Determine the (x, y) coordinate at the center of the cell enclosing the given text.  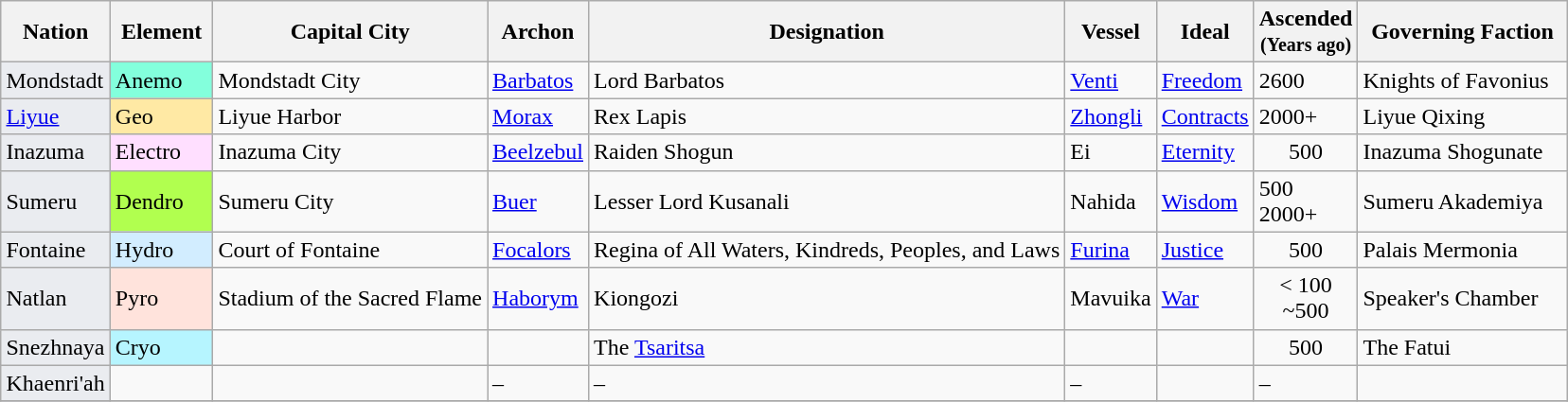
Element (161, 32)
Electro (161, 152)
Focalors (538, 250)
Palais Mermonia (1462, 250)
Cryo (161, 347)
Anemo (161, 80)
Governing Faction (1462, 32)
Mondstadt (55, 80)
Ei (1111, 152)
Fontaine (55, 250)
Regina of All Waters, Kindreds, Peoples, and Laws (828, 250)
Liyue Harbor (350, 116)
War (1204, 299)
Ascended(Years ago) (1306, 32)
Raiden Shogun (828, 152)
Barbatos (538, 80)
Geo (161, 116)
Designation (828, 32)
Speaker's Chamber (1462, 299)
< 100~500 (1306, 299)
Inazuma City (350, 152)
Stadium of the Sacred Flame (350, 299)
Dendro (161, 201)
Hydro (161, 250)
Buer (538, 201)
Ideal (1204, 32)
Snezhnaya (55, 347)
Natlan (55, 299)
Wisdom (1204, 201)
Eternity (1204, 152)
Furina (1111, 250)
The Fatui (1462, 347)
Capital City (350, 32)
Court of Fontaine (350, 250)
Liyue (55, 116)
Mondstadt City (350, 80)
Kiongozi (828, 299)
Inazuma Shogunate (1462, 152)
Justice (1204, 250)
Lesser Lord Kusanali (828, 201)
2600 (1306, 80)
Inazuma (55, 152)
Beelzebul (538, 152)
Vessel (1111, 32)
Zhongli (1111, 116)
5002000+ (1306, 201)
Mavuika (1111, 299)
Rex Lapis (828, 116)
Khaenri'ah (55, 383)
Nahida (1111, 201)
Nation (55, 32)
Lord Barbatos (828, 80)
Freedom (1204, 80)
2000+ (1306, 116)
Haborym (538, 299)
Contracts (1204, 116)
Sumeru City (350, 201)
Liyue Qixing (1462, 116)
The Tsaritsa (828, 347)
Sumeru Akademiya (1462, 201)
Sumeru (55, 201)
Morax (538, 116)
Knights of Favonius (1462, 80)
Archon (538, 32)
Venti (1111, 80)
Pyro (161, 299)
